Search for the cell housing the specified text and yield its (X, Y) center coordinate. 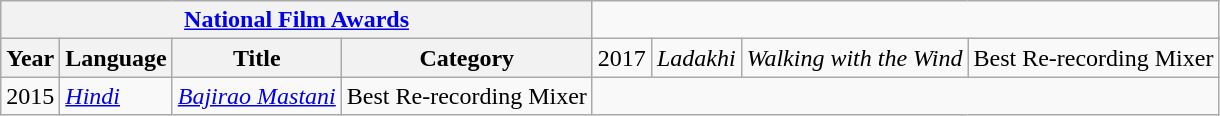
Bajirao Mastani (256, 96)
2015 (30, 96)
Walking with the Wind (854, 58)
Ladakhi (696, 58)
Title (256, 58)
National Film Awards (297, 20)
Category (466, 58)
Year (30, 58)
2017 (622, 58)
Hindi (116, 96)
Language (116, 58)
